Locate the cell with the specified text and output its (X, Y) center coordinate. 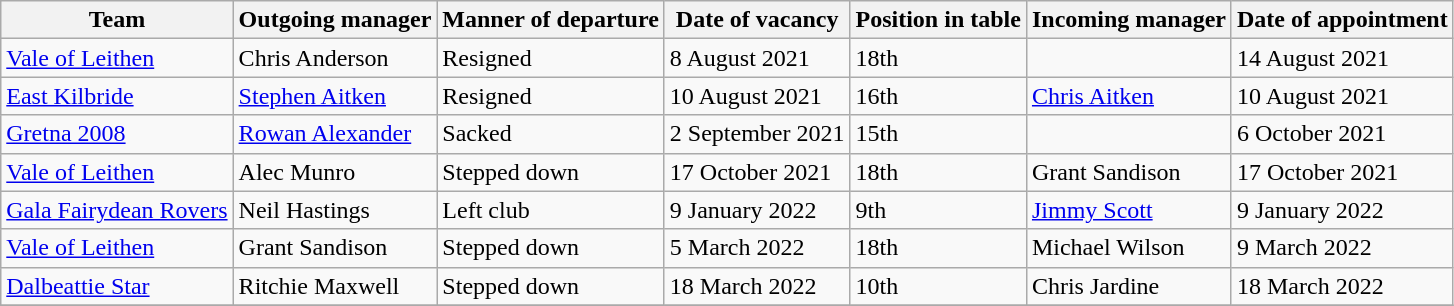
Stephen Aitken (335, 96)
Michael Wilson (1128, 248)
Date of vacancy (757, 20)
9 March 2022 (1342, 248)
2 September 2021 (757, 134)
Position in table (938, 20)
5 March 2022 (757, 248)
Gretna 2008 (117, 134)
16th (938, 96)
Neil Hastings (335, 210)
14 August 2021 (1342, 58)
15th (938, 134)
Outgoing manager (335, 20)
Chris Aitken (1128, 96)
Chris Anderson (335, 58)
Date of appointment (1342, 20)
Manner of departure (550, 20)
6 October 2021 (1342, 134)
8 August 2021 (757, 58)
Team (117, 20)
East Kilbride (117, 96)
Alec Munro (335, 172)
Jimmy Scott (1128, 210)
Rowan Alexander (335, 134)
Ritchie Maxwell (335, 286)
Incoming manager (1128, 20)
Gala Fairydean Rovers (117, 210)
10th (938, 286)
Left club (550, 210)
Dalbeattie Star (117, 286)
Chris Jardine (1128, 286)
9th (938, 210)
Sacked (550, 134)
